Pinpoint the cell where the given text exists, returning its (X, Y) midpoint coordinate. 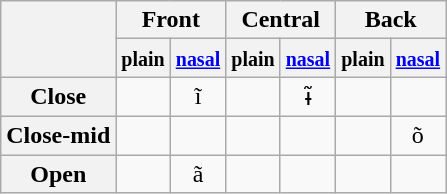
õ (418, 135)
Close (58, 97)
Back (391, 20)
Close-mid (58, 135)
Front (171, 20)
ɨ̃ (308, 97)
ã (198, 173)
Central (281, 20)
Open (58, 173)
ĩ (198, 97)
